Scan for the cell matching the given text and deliver its (X, Y) coordinate at center. 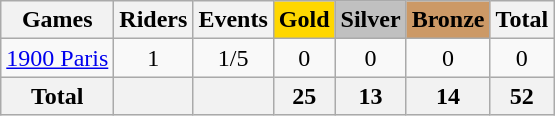
13 (370, 96)
1/5 (233, 58)
Gold (304, 20)
Games (58, 20)
1900 Paris (58, 58)
1 (154, 58)
52 (522, 96)
25 (304, 96)
14 (448, 96)
Silver (370, 20)
Events (233, 20)
Bronze (448, 20)
Riders (154, 20)
